Detect which cell encompasses the target text, then output its [X, Y] center coordinate. 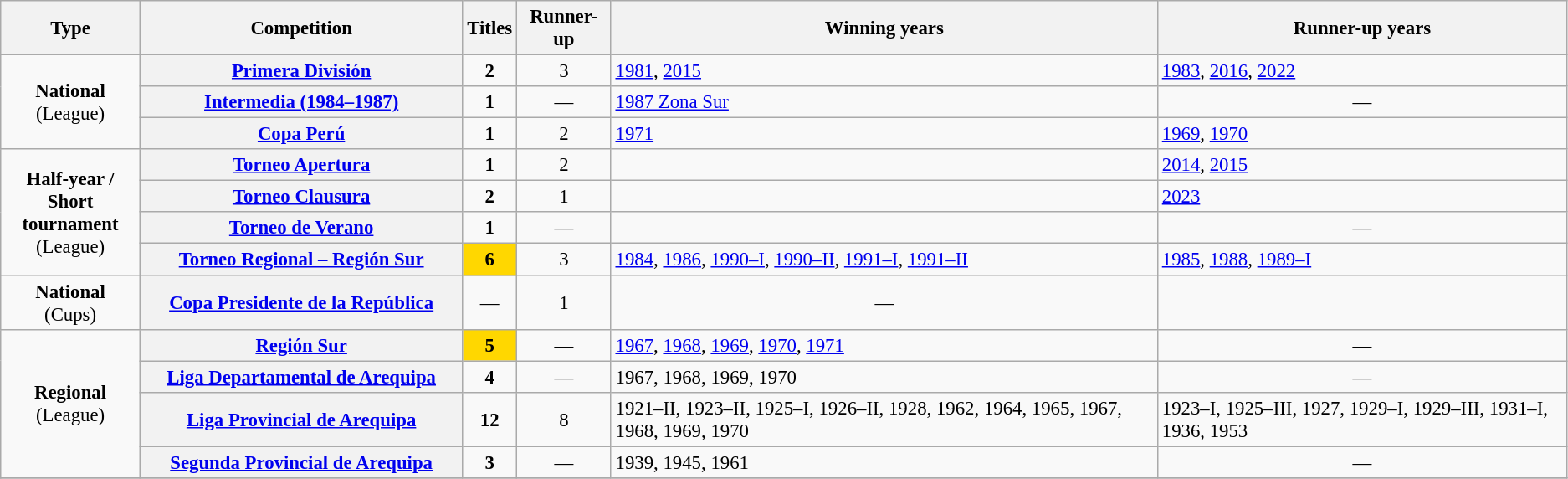
Segunda Provincial de Arequipa [301, 462]
1971 [884, 134]
Type [70, 28]
2014, 2015 [1362, 165]
1967, 1968, 1969, 1970, 1971 [884, 345]
1967, 1968, 1969, 1970 [884, 377]
Titles [490, 28]
8 [564, 419]
1969, 1970 [1362, 134]
National(League) [70, 102]
6 [490, 260]
Torneo Clausura [301, 197]
Competition [301, 28]
Primera División [301, 71]
Torneo Apertura [301, 165]
Intermedia (1984–1987) [301, 102]
1939, 1945, 1961 [884, 462]
1984, 1986, 1990–I, 1990–II, 1991–I, 1991–II [884, 260]
1987 Zona Sur [884, 102]
Liga Departamental de Arequipa [301, 377]
Copa Perú [301, 134]
Runner-up [564, 28]
1921–II, 1923–II, 1925–I, 1926–II, 1928, 1962, 1964, 1965, 1967, 1968, 1969, 1970 [884, 419]
Copa Presidente de la República [301, 303]
Half-year / Shorttournament(League) [70, 212]
1981, 2015 [884, 71]
Runner-up years [1362, 28]
5 [490, 345]
Región Sur [301, 345]
1923–I, 1925–III, 1927, 1929–I, 1929–III, 1931–I, 1936, 1953 [1362, 419]
Winning years [884, 28]
Liga Provincial de Arequipa [301, 419]
1985, 1988, 1989–I [1362, 260]
Regional(League) [70, 404]
4 [490, 377]
1983, 2016, 2022 [1362, 71]
Torneo Regional – Región Sur [301, 260]
Torneo de Verano [301, 229]
National(Cups) [70, 303]
2023 [1362, 197]
12 [490, 419]
